Scan for the cell matching the given text and deliver its [x, y] coordinate at center. 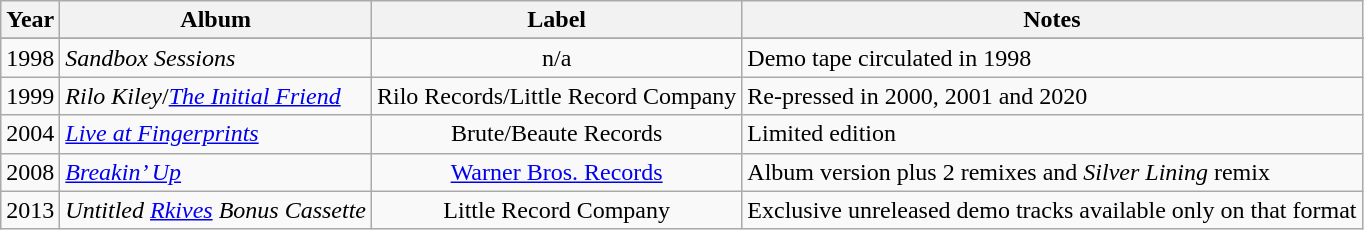
Limited edition [1052, 134]
Demo tape circulated in 1998 [1052, 58]
Live at Fingerprints [216, 134]
Rilo Kiley/The Initial Friend [216, 96]
Brute/Beaute Records [556, 134]
2004 [30, 134]
1998 [30, 58]
Untitled Rkives Bonus Cassette [216, 210]
Exclusive unreleased demo tracks available only on that format [1052, 210]
Album version plus 2 remixes and Silver Lining remix [1052, 172]
Label [556, 20]
Sandbox Sessions [216, 58]
Year [30, 20]
Album [216, 20]
2013 [30, 210]
Warner Bros. Records [556, 172]
n/a [556, 58]
Breakin’ Up [216, 172]
1999 [30, 96]
Notes [1052, 20]
Little Record Company [556, 210]
Rilo Records/Little Record Company [556, 96]
Re-pressed in 2000, 2001 and 2020 [1052, 96]
2008 [30, 172]
